Determine the [X, Y] coordinate at the center of the cell enclosing the given text.  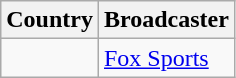
Fox Sports [166, 58]
Broadcaster [166, 20]
Country [50, 20]
